For the text-containing cell, return its midpoint in [x, y] coordinate format. 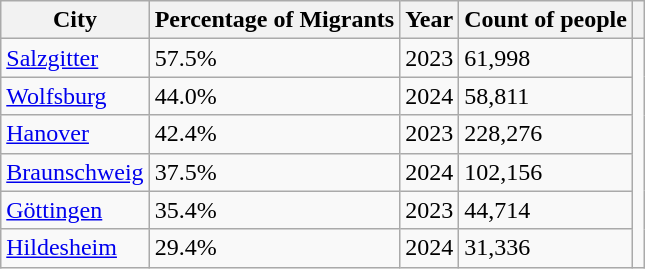
61,998 [546, 58]
37.5% [274, 172]
29.4% [274, 248]
Wolfsburg [75, 96]
Percentage of Migrants [274, 20]
42.4% [274, 134]
31,336 [546, 248]
Hanover [75, 134]
City [75, 20]
228,276 [546, 134]
Göttingen [75, 210]
Year [430, 20]
Count of people [546, 20]
44.0% [274, 96]
44,714 [546, 210]
57.5% [274, 58]
Salzgitter [75, 58]
58,811 [546, 96]
Braunschweig [75, 172]
35.4% [274, 210]
102,156 [546, 172]
Hildesheim [75, 248]
